Return the [x, y] coordinate for the center point of the cell that contains the specified text.  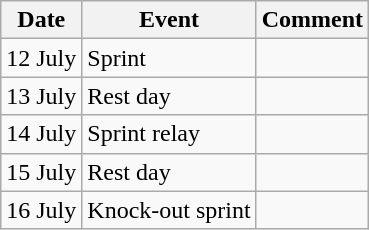
16 July [42, 210]
Date [42, 20]
15 July [42, 172]
Sprint [169, 58]
Event [169, 20]
Sprint relay [169, 134]
14 July [42, 134]
12 July [42, 58]
Knock-out sprint [169, 210]
Comment [312, 20]
13 July [42, 96]
